Extract the (x, y) coordinate from the center of the cell holding the provided text.  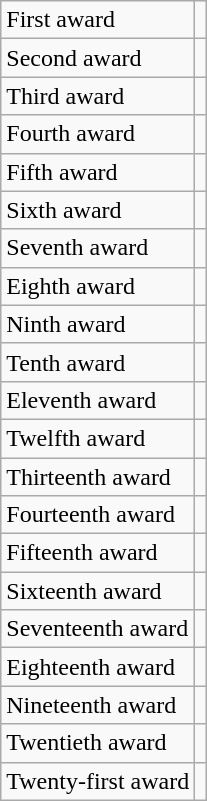
Third award (98, 96)
Ninth award (98, 324)
Eighth award (98, 286)
Twenty-first award (98, 781)
Fifth award (98, 172)
Sixth award (98, 210)
Eighteenth award (98, 667)
Thirteenth award (98, 477)
First award (98, 20)
Seventeenth award (98, 629)
Eleventh award (98, 400)
Second award (98, 58)
Nineteenth award (98, 705)
Sixteenth award (98, 591)
Seventh award (98, 248)
Twentieth award (98, 743)
Twelfth award (98, 438)
Fifteenth award (98, 553)
Fourth award (98, 134)
Fourteenth award (98, 515)
Tenth award (98, 362)
